Provide the [X, Y] coordinate of the cell's center where the given text is located.  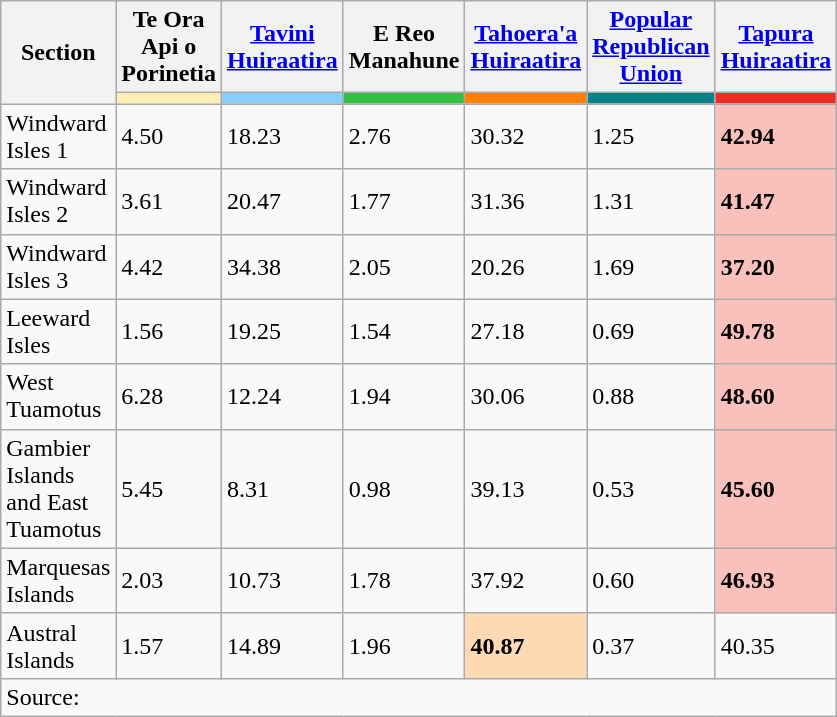
49.78 [776, 332]
20.26 [526, 266]
Tahoera'a Huiraatira [526, 47]
12.24 [282, 396]
19.25 [282, 332]
1.31 [651, 202]
30.32 [526, 136]
West Tuamotus [58, 396]
0.69 [651, 332]
1.96 [404, 646]
41.47 [776, 202]
Source: [419, 697]
Windward Isles 3 [58, 266]
34.38 [282, 266]
20.47 [282, 202]
Popular Republican Union [651, 47]
4.50 [169, 136]
2.03 [169, 580]
Tavini Huiraatira [282, 47]
E Reo Manahune [404, 47]
27.18 [526, 332]
18.23 [282, 136]
42.94 [776, 136]
39.13 [526, 488]
1.78 [404, 580]
0.53 [651, 488]
1.57 [169, 646]
1.25 [651, 136]
Windward Isles 2 [58, 202]
1.94 [404, 396]
0.88 [651, 396]
0.37 [651, 646]
Windward Isles 1 [58, 136]
1.69 [651, 266]
6.28 [169, 396]
1.56 [169, 332]
40.87 [526, 646]
Te Ora Api o Porinetia [169, 47]
5.45 [169, 488]
37.20 [776, 266]
Austral Islands [58, 646]
14.89 [282, 646]
8.31 [282, 488]
1.54 [404, 332]
30.06 [526, 396]
Section [58, 52]
48.60 [776, 396]
46.93 [776, 580]
0.98 [404, 488]
1.77 [404, 202]
40.35 [776, 646]
Leeward Isles [58, 332]
2.76 [404, 136]
4.42 [169, 266]
3.61 [169, 202]
Tapura Huiraatira [776, 47]
37.92 [526, 580]
10.73 [282, 580]
45.60 [776, 488]
Gambier Islands and East Tuamotus [58, 488]
Marquesas Islands [58, 580]
0.60 [651, 580]
2.05 [404, 266]
31.36 [526, 202]
